Locate the cell with the specified text and output its [x, y] center coordinate. 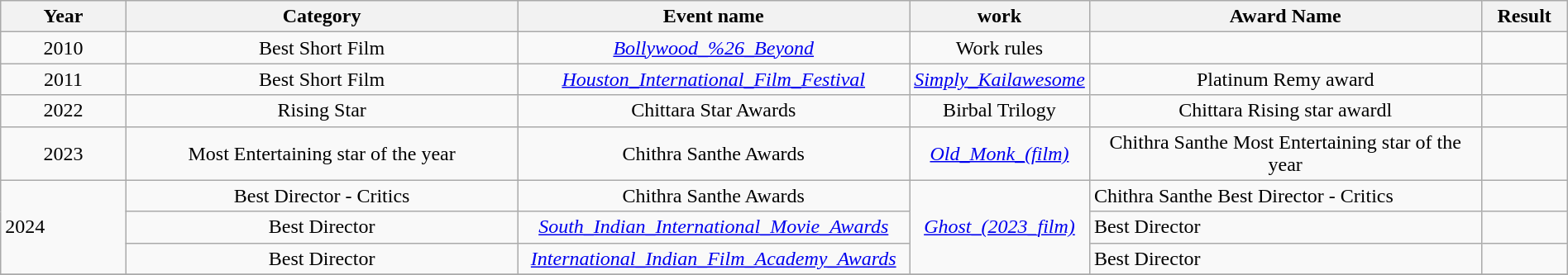
Rising Star [322, 111]
Birbal Trilogy [1000, 111]
2011 [64, 79]
South_Indian_International_Movie_Awards [714, 227]
Year [64, 17]
Best Director - Critics [322, 196]
Chithra Santhe Best Director - Critics [1285, 196]
Result [1524, 17]
2024 [64, 227]
2022 [64, 111]
Award Name [1285, 17]
Simply_Kailawesome [1000, 79]
Most Entertaining star of the year [322, 154]
2023 [64, 154]
work [1000, 17]
Ghost_(2023_film) [1000, 227]
Chittara Rising star awardl [1285, 111]
Chithra Santhe Most Entertaining star of the year [1285, 154]
Old_Monk_(film) [1000, 154]
Work rules [1000, 48]
2010 [64, 48]
Category [322, 17]
Bollywood_%26_Beyond [714, 48]
Event name [714, 17]
International_Indian_Film_Academy_Awards [714, 258]
Houston_International_Film_Festival [714, 79]
Chittara Star Awards [714, 111]
Platinum Remy award [1285, 79]
